Capture the cell that displays the provided text and extract its (X, Y) central coordinate. 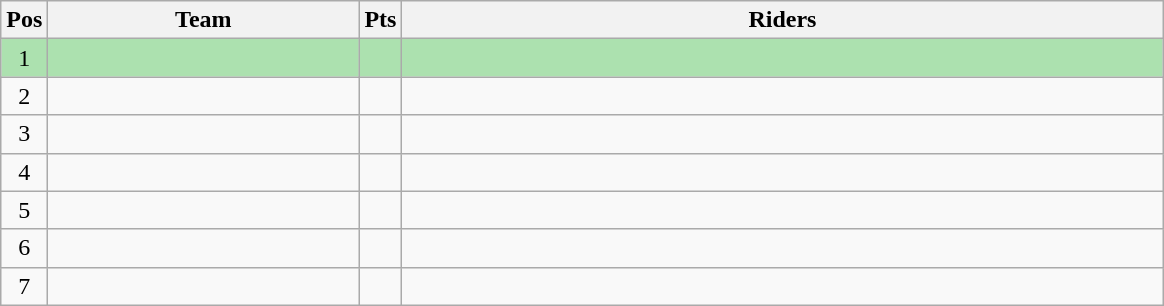
6 (24, 248)
7 (24, 286)
1 (24, 58)
Pos (24, 20)
3 (24, 134)
4 (24, 172)
Riders (782, 20)
Team (204, 20)
5 (24, 210)
Pts (380, 20)
2 (24, 96)
